Scan for the cell matching the given text and deliver its (X, Y) coordinate at center. 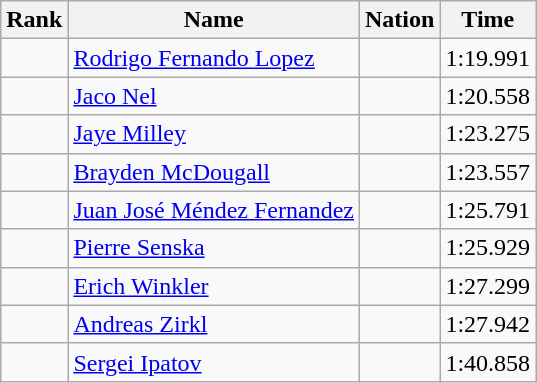
Time (488, 20)
Nation (399, 20)
1:27.299 (488, 286)
Erich Winkler (214, 286)
Rank (34, 20)
Name (214, 20)
Pierre Senska (214, 248)
Juan José Méndez Fernandez (214, 210)
Jaye Milley (214, 134)
Jaco Nel (214, 96)
1:23.275 (488, 134)
Rodrigo Fernando Lopez (214, 58)
1:25.791 (488, 210)
Andreas Zirkl (214, 324)
1:23.557 (488, 172)
1:40.858 (488, 362)
Brayden McDougall (214, 172)
1:19.991 (488, 58)
Sergei Ipatov (214, 362)
1:25.929 (488, 248)
1:27.942 (488, 324)
1:20.558 (488, 96)
